Find where the given text appears and provide that cell's center as (x, y) coordinate. 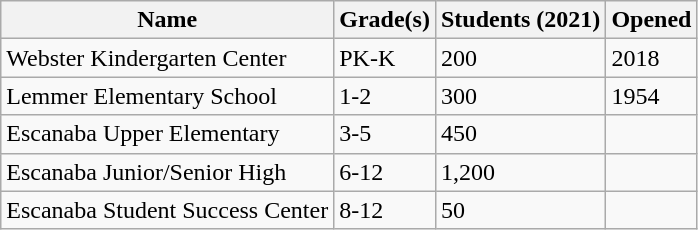
Grade(s) (385, 20)
Webster Kindergarten Center (168, 58)
1954 (652, 96)
6-12 (385, 172)
Escanaba Junior/Senior High (168, 172)
3-5 (385, 134)
200 (520, 58)
8-12 (385, 210)
1,200 (520, 172)
Lemmer Elementary School (168, 96)
Escanaba Upper Elementary (168, 134)
PK-K (385, 58)
Students (2021) (520, 20)
Opened (652, 20)
2018 (652, 58)
300 (520, 96)
Escanaba Student Success Center (168, 210)
450 (520, 134)
1-2 (385, 96)
Name (168, 20)
50 (520, 210)
